Pinpoint the cell where the given text exists, returning its (x, y) midpoint coordinate. 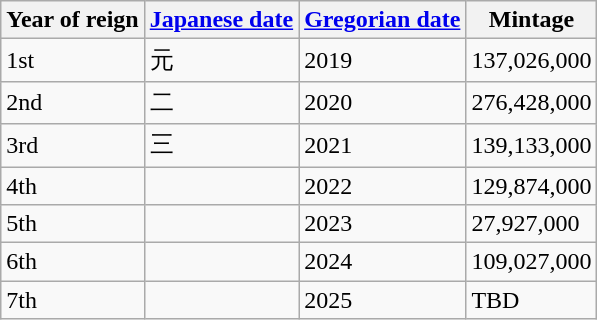
2024 (382, 262)
137,026,000 (532, 60)
129,874,000 (532, 185)
2023 (382, 224)
27,927,000 (532, 224)
276,428,000 (532, 102)
5th (72, 224)
2025 (382, 300)
Mintage (532, 20)
6th (72, 262)
二 (221, 102)
2020 (382, 102)
元 (221, 60)
3rd (72, 146)
2021 (382, 146)
Gregorian date (382, 20)
Year of reign (72, 20)
139,133,000 (532, 146)
Japanese date (221, 20)
2nd (72, 102)
7th (72, 300)
TBD (532, 300)
2022 (382, 185)
2019 (382, 60)
三 (221, 146)
109,027,000 (532, 262)
4th (72, 185)
1st (72, 60)
